Scan for the cell matching the given text and deliver its (X, Y) coordinate at center. 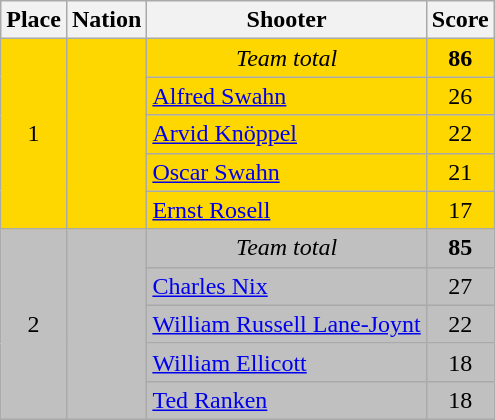
86 (460, 58)
21 (460, 172)
27 (460, 286)
26 (460, 96)
Nation (106, 20)
Charles Nix (286, 286)
Arvid Knöppel (286, 134)
17 (460, 210)
Ted Ranken (286, 400)
1 (34, 134)
Alfred Swahn (286, 96)
85 (460, 248)
William Russell Lane-Joynt (286, 324)
Oscar Swahn (286, 172)
Place (34, 20)
Ernst Rosell (286, 210)
Shooter (286, 20)
Score (460, 20)
William Ellicott (286, 362)
2 (34, 324)
